Return the [x, y] coordinate for the center point of the cell that contains the specified text.  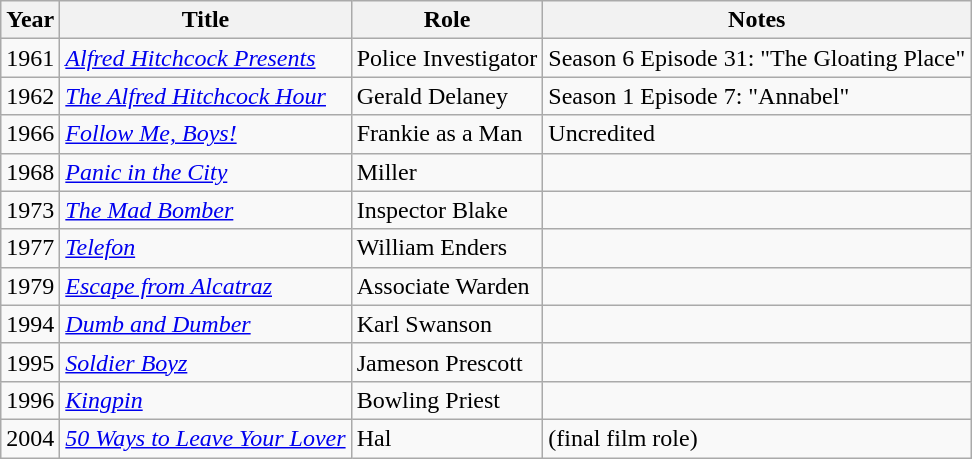
1977 [30, 248]
(final film role) [757, 438]
Escape from Alcatraz [206, 286]
Panic in the City [206, 172]
Telefon [206, 248]
Kingpin [206, 400]
1962 [30, 96]
Soldier Boyz [206, 362]
Role [447, 20]
Miller [447, 172]
Title [206, 20]
50 Ways to Leave Your Lover [206, 438]
Dumb and Dumber [206, 324]
The Alfred Hitchcock Hour [206, 96]
Associate Warden [447, 286]
Season 1 Episode 7: "Annabel" [757, 96]
1968 [30, 172]
1996 [30, 400]
Inspector Blake [447, 210]
1995 [30, 362]
Hal [447, 438]
Frankie as a Man [447, 134]
1979 [30, 286]
1994 [30, 324]
William Enders [447, 248]
Gerald Delaney [447, 96]
Notes [757, 20]
1961 [30, 58]
Jameson Prescott [447, 362]
Uncredited [757, 134]
2004 [30, 438]
The Mad Bomber [206, 210]
1966 [30, 134]
Karl Swanson [447, 324]
Police Investigator [447, 58]
Follow Me, Boys! [206, 134]
Season 6 Episode 31: "The Gloating Place" [757, 58]
Bowling Priest [447, 400]
Year [30, 20]
1973 [30, 210]
Alfred Hitchcock Presents [206, 58]
